Pinpoint the cell where the given text exists, returning its (X, Y) midpoint coordinate. 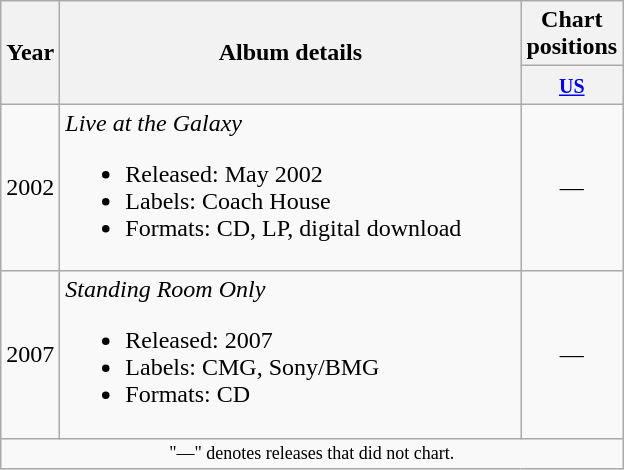
"—" denotes releases that did not chart. (312, 454)
Year (30, 52)
Live at the GalaxyReleased: May 2002Labels: Coach HouseFormats: CD, LP, digital download (290, 188)
2002 (30, 188)
Standing Room OnlyReleased: 2007Labels: CMG, Sony/BMGFormats: CD (290, 354)
US (572, 85)
2007 (30, 354)
Chart positions (572, 34)
Album details (290, 52)
